Locate the cell with the specified text and output its (x, y) center coordinate. 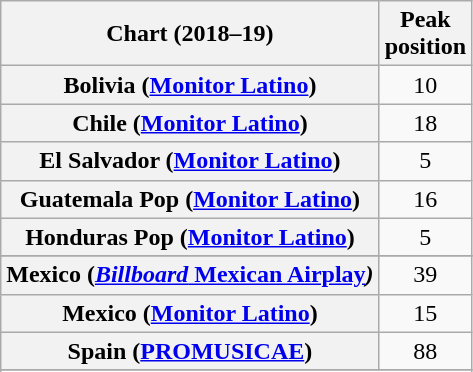
Chile (Monitor Latino) (190, 123)
15 (425, 313)
Honduras Pop (Monitor Latino) (190, 237)
El Salvador (Monitor Latino) (190, 161)
16 (425, 199)
Mexico (Monitor Latino) (190, 313)
18 (425, 123)
Bolivia (Monitor Latino) (190, 85)
88 (425, 351)
10 (425, 85)
Mexico (Billboard Mexican Airplay) (190, 275)
39 (425, 275)
Guatemala Pop (Monitor Latino) (190, 199)
Chart (2018–19) (190, 34)
Spain (PROMUSICAE) (190, 351)
Peakposition (425, 34)
